Capture the cell that displays the provided text and extract its (x, y) central coordinate. 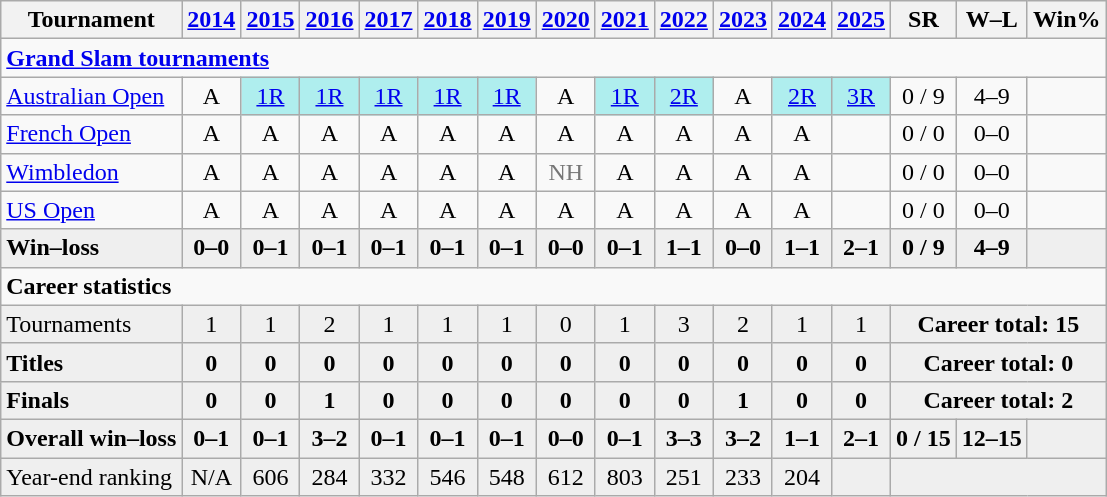
2014 (212, 20)
284 (330, 477)
332 (388, 477)
612 (566, 477)
606 (270, 477)
2019 (506, 20)
548 (506, 477)
0 / 15 (924, 438)
Career total: 15 (998, 324)
2023 (742, 20)
Career total: 0 (998, 362)
Overall win–loss (92, 438)
2022 (684, 20)
2021 (624, 20)
2024 (802, 20)
Career total: 2 (998, 400)
Win–loss (92, 248)
12–15 (992, 438)
Titles (92, 362)
Tournaments (92, 324)
Grand Slam tournaments (554, 58)
US Open (92, 210)
Win% (1066, 20)
Australian Open (92, 96)
251 (684, 477)
W–L (992, 20)
Tournament (92, 20)
Finals (92, 400)
2020 (566, 20)
French Open (92, 134)
3 (684, 324)
803 (624, 477)
NH (566, 172)
2015 (270, 20)
Wimbledon (92, 172)
SR (924, 20)
2025 (862, 20)
3–3 (684, 438)
2016 (330, 20)
2017 (388, 20)
546 (448, 477)
Career statistics (554, 286)
2018 (448, 20)
3R (862, 96)
N/A (212, 477)
233 (742, 477)
204 (802, 477)
Year-end ranking (92, 477)
